Provide the [x, y] coordinate of the cell's center where the given text is located.  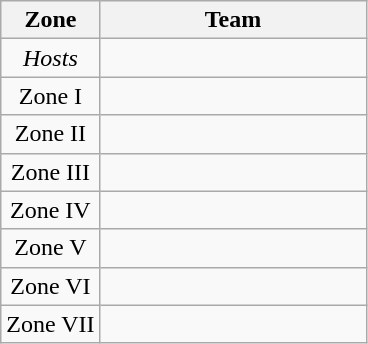
Zone VII [50, 324]
Zone VI [50, 286]
Team [233, 20]
Zone IV [50, 210]
Hosts [50, 58]
Zone I [50, 96]
Zone V [50, 248]
Zone II [50, 134]
Zone [50, 20]
Zone III [50, 172]
